Scan for the cell matching the given text and deliver its (X, Y) coordinate at center. 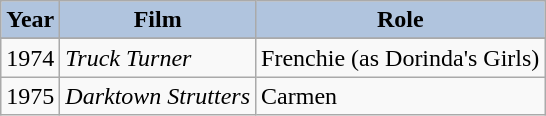
Frenchie (as Dorinda's Girls) (400, 58)
1975 (30, 96)
1974 (30, 58)
Year (30, 20)
Darktown Strutters (158, 96)
Film (158, 20)
Role (400, 20)
Truck Turner (158, 58)
Carmen (400, 96)
